For the text-containing cell, return its midpoint in (X, Y) coordinate format. 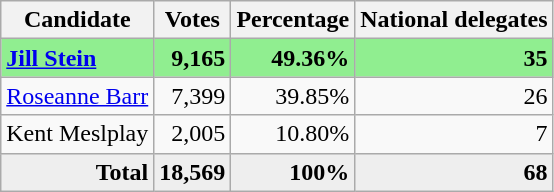
7,399 (192, 96)
National delegates (454, 20)
39.85% (293, 96)
26 (454, 96)
10.80% (293, 134)
100% (293, 172)
2,005 (192, 134)
68 (454, 172)
Votes (192, 20)
7 (454, 134)
Kent Meslplay (78, 134)
35 (454, 58)
Roseanne Barr (78, 96)
Percentage (293, 20)
Candidate (78, 20)
49.36% (293, 58)
9,165 (192, 58)
Total (78, 172)
Jill Stein (78, 58)
18,569 (192, 172)
